Detect which cell encompasses the target text, then output its (X, Y) center coordinate. 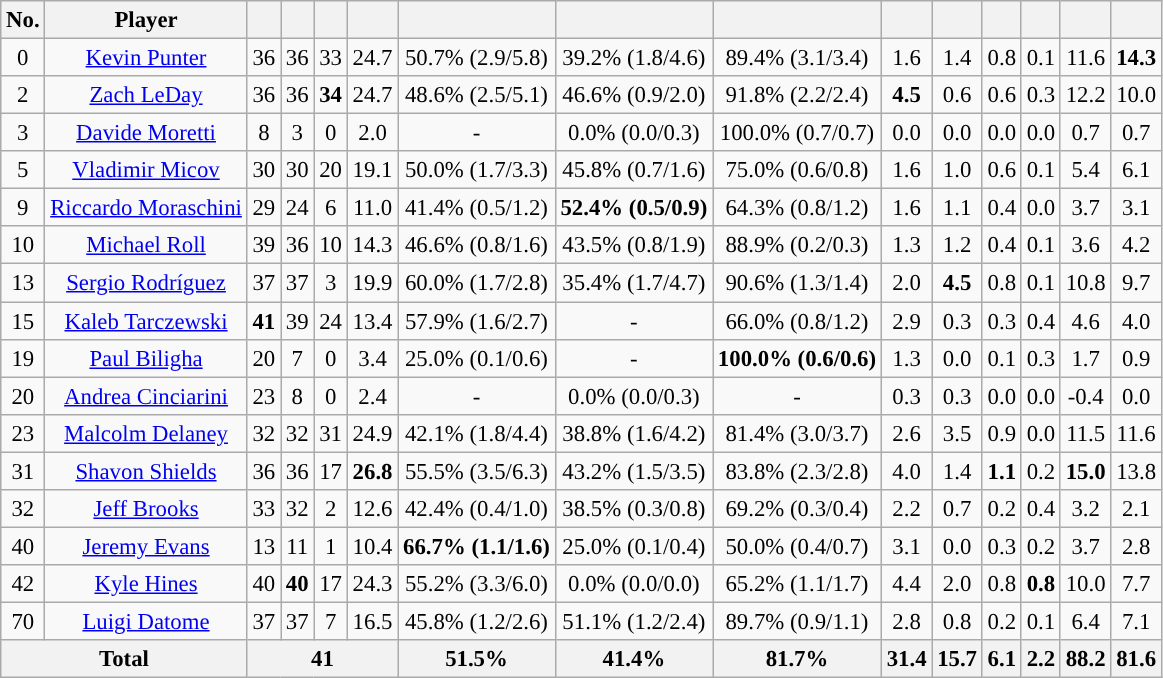
3.6 (1085, 245)
11.5 (1085, 433)
88.2 (1085, 659)
3.2 (1085, 509)
1.2 (957, 245)
65.2% (1.1/1.7) (798, 584)
3.5 (957, 433)
7.1 (1136, 621)
Shavon Shields (146, 471)
43.5% (0.8/1.9) (634, 245)
11.0 (372, 208)
Sergio Rodríguez (146, 283)
57.9% (1.6/2.7) (476, 321)
19 (23, 358)
5 (23, 170)
15 (23, 321)
6 (330, 208)
45.8% (0.7/1.6) (634, 170)
11 (298, 546)
13.4 (372, 321)
69.2% (0.3/0.4) (798, 509)
43.2% (1.5/3.5) (634, 471)
4.4 (906, 584)
Andrea Cinciarini (146, 396)
25.0% (0.1/0.4) (634, 546)
89.7% (0.9/1.1) (798, 621)
No. (23, 20)
48.6% (2.5/5.1) (476, 95)
45.8% (1.2/2.6) (476, 621)
70 (23, 621)
46.6% (0.9/2.0) (634, 95)
46.6% (0.8/1.6) (476, 245)
75.0% (0.6/0.8) (798, 170)
4.6 (1085, 321)
Vladimir Micov (146, 170)
Luigi Datome (146, 621)
13.8 (1136, 471)
Kyle Hines (146, 584)
3.4 (372, 358)
12.6 (372, 509)
88.9% (0.2/0.3) (798, 245)
7.7 (1136, 584)
Kaleb Tarczewski (146, 321)
6.4 (1085, 621)
Riccardo Moraschini (146, 208)
66.7% (1.1/1.6) (476, 546)
Jeff Brooks (146, 509)
39.2% (1.8/4.6) (634, 58)
66.0% (0.8/1.2) (798, 321)
24.3 (372, 584)
51.5% (476, 659)
60.0% (1.7/2.8) (476, 283)
26.8 (372, 471)
9 (23, 208)
29 (264, 208)
42.1% (1.8/4.4) (476, 433)
1 (330, 546)
Total (124, 659)
81.7% (798, 659)
1.7 (1085, 358)
19.1 (372, 170)
Kevin Punter (146, 58)
52.4% (0.5/0.9) (634, 208)
1.0 (957, 170)
100.0% (0.6/0.6) (798, 358)
91.8% (2.2/2.4) (798, 95)
Malcolm Delaney (146, 433)
50.7% (2.9/5.8) (476, 58)
2.1 (1136, 509)
24.9 (372, 433)
90.6% (1.3/1.4) (798, 283)
50.0% (1.7/3.3) (476, 170)
2.6 (906, 433)
-0.4 (1085, 396)
2.4 (372, 396)
Player (146, 20)
38.8% (1.6/4.2) (634, 433)
Jeremy Evans (146, 546)
15.7 (957, 659)
42 (23, 584)
9.7 (1136, 283)
38.5% (0.3/0.8) (634, 509)
4.2 (1136, 245)
35.4% (1.7/4.7) (634, 283)
5.4 (1085, 170)
51.1% (1.2/2.4) (634, 621)
55.2% (3.3/6.0) (476, 584)
16.5 (372, 621)
41.4% (634, 659)
81.6 (1136, 659)
2.9 (906, 321)
Paul Biligha (146, 358)
55.5% (3.5/6.3) (476, 471)
10.8 (1085, 283)
Zach LeDay (146, 95)
81.4% (3.0/3.7) (798, 433)
15.0 (1085, 471)
34 (330, 95)
83.8% (2.3/2.8) (798, 471)
10.4 (372, 546)
Davide Moretti (146, 133)
89.4% (3.1/3.4) (798, 58)
19.9 (372, 283)
12.2 (1085, 95)
31.4 (906, 659)
41.4% (0.5/1.2) (476, 208)
Michael Roll (146, 245)
50.0% (0.4/0.7) (798, 546)
100.0% (0.7/0.7) (798, 133)
0.0% (0.0/0.0) (634, 584)
25.0% (0.1/0.6) (476, 358)
42.4% (0.4/1.0) (476, 509)
64.3% (0.8/1.2) (798, 208)
